Detect which cell encompasses the target text, then output its (X, Y) center coordinate. 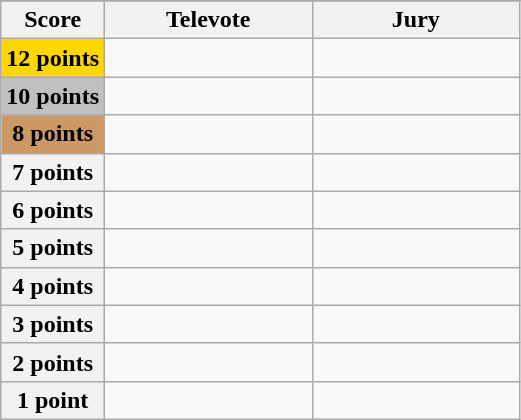
4 points (53, 286)
6 points (53, 210)
8 points (53, 134)
5 points (53, 248)
12 points (53, 58)
Jury (416, 20)
1 point (53, 400)
3 points (53, 324)
2 points (53, 362)
7 points (53, 172)
10 points (53, 96)
Televote (209, 20)
Score (53, 20)
